From the cell containing the given text, extract its center point as (X, Y) coordinate. 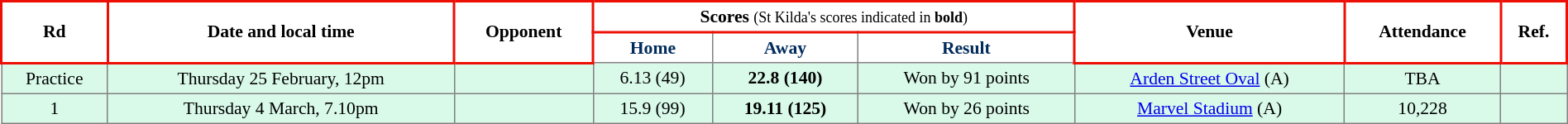
Won by 26 points (967, 107)
Ref. (1533, 32)
Arden Street Oval (A) (1210, 78)
Result (967, 48)
10,228 (1422, 107)
Thursday 4 March, 7.10pm (281, 107)
Date and local time (281, 32)
Marvel Stadium (A) (1210, 107)
1 (55, 107)
Thursday 25 February, 12pm (281, 78)
Scores (St Kilda's scores indicated in bold) (834, 17)
Attendance (1422, 32)
TBA (1422, 78)
Venue (1210, 32)
Rd (55, 32)
15.9 (99) (653, 107)
Away (786, 48)
Home (653, 48)
6.13 (49) (653, 78)
19.11 (125) (786, 107)
22.8 (140) (786, 78)
Won by 91 points (967, 78)
Practice (55, 78)
Opponent (523, 32)
